Pinpoint the cell where the given text exists, returning its (X, Y) midpoint coordinate. 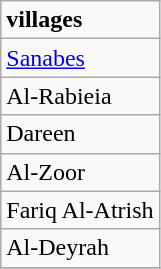
Al-Rabieia (80, 96)
villages (80, 20)
Al-Deyrah (80, 248)
Dareen (80, 134)
Al-Zoor (80, 172)
Fariq Al-Atrish (80, 210)
Sanabes (80, 58)
